From the cell containing the given text, extract its center point as [X, Y] coordinate. 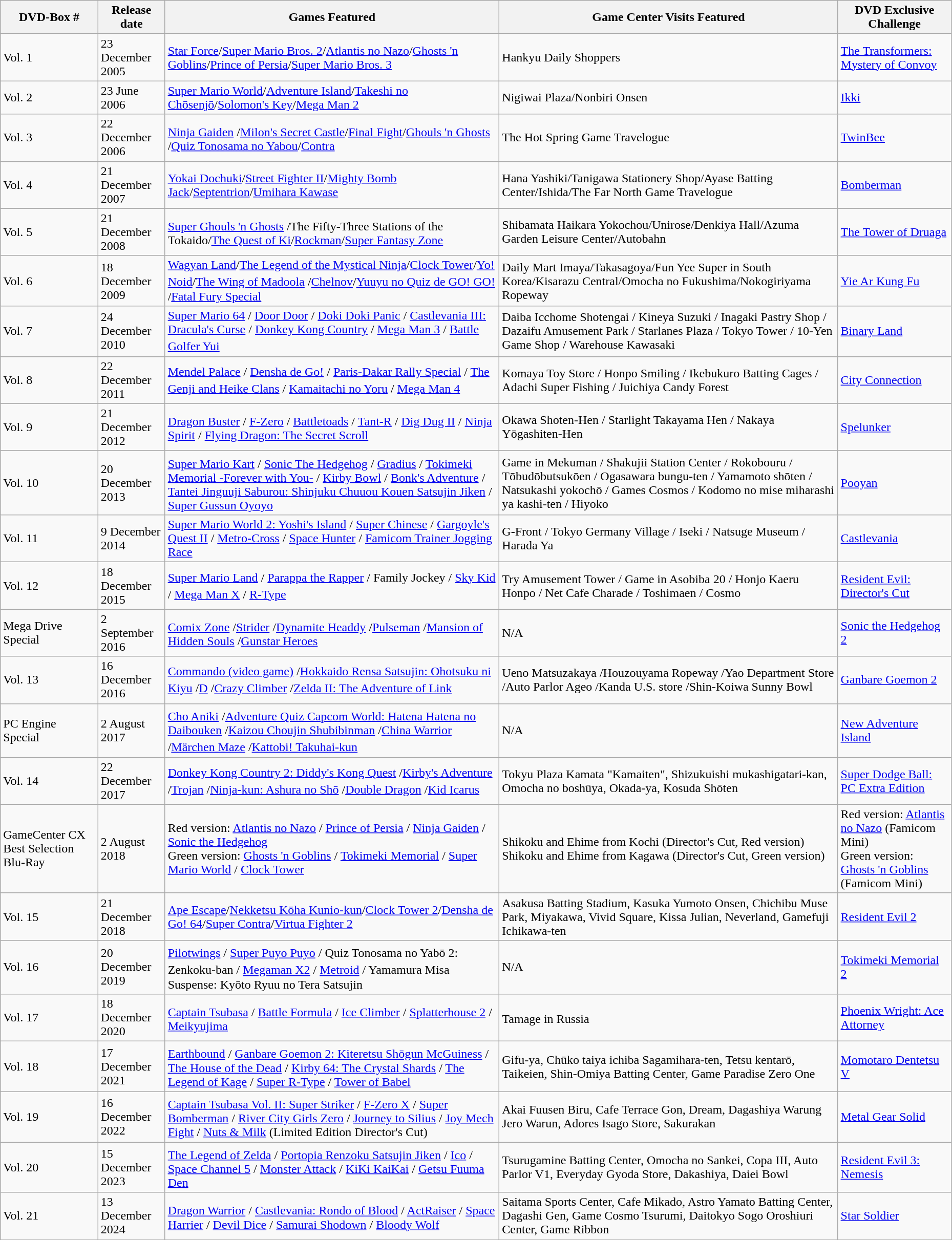
Vol. 7 [49, 332]
Wagyan Land/The Legend of the Mystical Ninja/Clock Tower/Yo! Noid/The Wing of Madoola /Chelnov/Yuuyu no Quiz de GO! GO! /Fatal Fury Special [332, 281]
Dragon Buster / F-Zero / Battletoads / Tant-R / Dig Dug II / Ninja Spirit / Flying Dragon: The Secret Scroll [332, 427]
20 December 2013 [131, 483]
Ape Escape/Nekketsu Kōha Kunio-kun/Clock Tower 2/Densha de Go! 64/Super Contra/Virtua Fighter 2 [332, 916]
Castlevania [894, 539]
Resident Evil 3: Nemesis [894, 1167]
2 September 2016 [131, 633]
The Legend of Zelda / Portopia Renzoku Satsujin Jiken / Ico / Space Channel 5 / Monster Attack / KiKi KaiKai / Getsu Fuuma Den [332, 1167]
16 December 2022 [131, 1117]
Cho Aniki /Adventure Quiz Capcom World: Hatena Hatena no Daibouken /Kaizou Choujin Shubibinman /China Warrior /Märchen Maze /Kattobi! Takuhai-kun [332, 730]
Phoenix Wright: Ace Attorney [894, 1017]
9 December 2014 [131, 539]
Game Center Visits Featured [669, 17]
Vol. 5 [49, 232]
Pilotwings / Super Puyo Puyo / Quiz Tonosama no Yabō 2: Zenkoku-ban / Megaman X2 / Metroid / Yamamura Misa Suspense: Kyōto Ryuu no Tera Satsujin [332, 967]
Asakusa Batting Stadium, Kasuka Yumoto Onsen, Chichibu Muse Park, Miyakawa, Vivid Square, Kissa Julian, Neverland, Gamefuji Ichikawa-ten [669, 916]
Ueno Matsuzakaya /Houzouyama Ropeway /Yao Department Store /Auto Parlor Ageo /Kanda U.S. store /Shin-Koiwa Sunny Bowl [669, 680]
22 December 2017 [131, 781]
15 December 2023 [131, 1167]
Hankyu Daily Shoppers [669, 57]
DVD Exclusive Challenge [894, 17]
Tamage in Russia [669, 1017]
Nigiwai Plaza/Nonbiri Onsen [669, 97]
Daily Mart Imaya/Takasagoya/Fun Yee Super in South Korea/Kisarazu Central/Omocha no Fukushima/Nokogiriyama Ropeway [669, 281]
Vol. 10 [49, 483]
Super Mario World 2: Yoshi's Island / Super Chinese / Gargoyle's Quest II / Metro-Cross / Space Hunter / Famicom Trainer Jogging Race [332, 539]
20 December 2019 [131, 967]
21 December 2018 [131, 916]
21 December 2008 [131, 232]
Bomberman [894, 185]
Commando (video game) /Hokkaido Rensa Satsujin: Ohotsuku ni Kiyu /D /Crazy Climber /Zelda II: The Adventure of Link [332, 680]
Vol. 16 [49, 967]
The Tower of Druaga [894, 232]
Vol. 19 [49, 1117]
17 December 2021 [131, 1067]
Tokyu Plaza Kamata "Kamaiten", Shizukuishi mukashigatari-kan, Omocha no boshūya, Okada-ya, Kosuda Shōten [669, 781]
Ganbare Goemon 2 [894, 680]
Mendel Palace / Densha de Go! / Paris-Dakar Rally Special / The Genji and Heike Clans / Kamaitachi no Yoru / Mega Man 4 [332, 380]
Tsurugamine Batting Center, Omocha no Sankei, Copa III, Auto Parlor V1, Everyday Gyoda Store, Dakashiya, Daiei Bowl [669, 1167]
GameCenter CX Best Selection Blu-Ray [49, 849]
Super Dodge Ball: PC Extra Edition [894, 781]
Try Amusement Tower / Game in Asobiba 20 / Honjo Kaeru Honpo / Net Cafe Charade / Toshimaen / Cosmo [669, 586]
Comix Zone /Strider /Dynamite Headdy /Pulseman /Mansion of Hidden Souls /Gunstar Heroes [332, 633]
Star Soldier [894, 1216]
Vol. 20 [49, 1167]
TwinBee [894, 138]
23 June 2006 [131, 97]
The Hot Spring Game Travelogue [669, 138]
DVD-Box # [49, 17]
Okawa Shoten-Hen / Starlight Takayama Hen / Nakaya Yōgashiten-Hen [669, 427]
Spelunker [894, 427]
Vol. 4 [49, 185]
18 December 2009 [131, 281]
Mega Drive Special [49, 633]
Vol. 3 [49, 138]
22 December 2011 [131, 380]
Yie Ar Kung Fu [894, 281]
Tokimeki Memorial 2 [894, 967]
23 December 2005 [131, 57]
Resident Evil 2 [894, 916]
Binary Land [894, 332]
Momotaro Dentetsu V [894, 1067]
Shikoku and Ehime from Kochi (Director's Cut, Red version)Shikoku and Ehime from Kagawa (Director's Cut, Green version) [669, 849]
Vol. 15 [49, 916]
Super Ghouls 'n Ghosts /The Fifty-Three Stations of the Tokaido/The Quest of Ki/Rockman/Super Fantasy Zone [332, 232]
Sonic the Hedgehog 2 [894, 633]
21 December 2012 [131, 427]
City Connection [894, 380]
Red version: Atlantis no Nazo (Famicom Mini)Green version: Ghosts 'n Goblins (Famicom Mini) [894, 849]
24 December 2010 [131, 332]
Yokai Dochuki/Street Fighter II/Mighty Bomb Jack/Septentrion/Umihara Kawase [332, 185]
Super Mario World/Adventure Island/Takeshi no Chōsenjō/Solomon's Key/Mega Man 2 [332, 97]
Donkey Kong Country 2: Diddy's Kong Quest /Kirby's Adventure /Trojan /Ninja-kun: Ashura no Shō /Double Dragon /Kid Icarus [332, 781]
2 August 2018 [131, 849]
Super Mario 64 / Door Door / Doki Doki Panic / Castlevania III: Dracula's Curse / Donkey Kong Country / Mega Man 3 / Battle Golfer Yui [332, 332]
Ninja Gaiden /Milon's Secret Castle/Final Fight/Ghouls 'n Ghosts /Quiz Tonosama no Yabou/Contra [332, 138]
Ikki [894, 97]
22 December 2006 [131, 138]
Resident Evil: Director's Cut [894, 586]
Shibamata Haikara Yokochou/Unirose/Denkiya Hall/Azuma Garden Leisure Center/Autobahn [669, 232]
The Transformers: Mystery of Convoy [894, 57]
13 December 2024 [131, 1216]
Super Mario Land / Parappa the Rapper / Family Jockey / Sky Kid / Mega Man X / R-Type [332, 586]
Metal Gear Solid [894, 1117]
Akai Fuusen Biru, Cafe Terrace Gon, Dream, Dagashiya Warung Jero Warun, Adores Isago Store, Sakurakan [669, 1117]
Star Force/Super Mario Bros. 2/Atlantis no Nazo/Ghosts 'n Goblins/Prince of Persia/Super Mario Bros. 3 [332, 57]
Vol. 17 [49, 1017]
Games Featured [332, 17]
Vol. 12 [49, 586]
Gifu-ya, Chūko taiya ichiba Sagamihara-ten, Tetsu kentarō, Taikeien, Shin-Omiya Batting Center, Game Paradise Zero One [669, 1067]
18 December 2015 [131, 586]
Vol. 9 [49, 427]
Vol. 6 [49, 281]
21 December 2007 [131, 185]
Komaya Toy Store / Honpo Smiling / Ikebukuro Batting Cages / Adachi Super Fishing / Juichiya Candy Forest [669, 380]
2 August 2017 [131, 730]
16 December 2016 [131, 680]
Vol. 14 [49, 781]
Saitama Sports Center, Cafe Mikado, Astro Yamato Batting Center, Dagashi Gen, Game Cosmo Tsurumi, Daitokyo Sogo Oroshiuri Center, Game Ribbon [669, 1216]
New Adventure Island [894, 730]
Vol. 8 [49, 380]
Vol. 18 [49, 1067]
Vol. 2 [49, 97]
Dragon Warrior / Castlevania: Rondo of Blood / ActRaiser / Space Harrier / Devil Dice / Samurai Shodown / Bloody Wolf [332, 1216]
Vol. 13 [49, 680]
Pooyan [894, 483]
18 December 2020 [131, 1017]
Vol. 1 [49, 57]
PC Engine Special [49, 730]
G-Front / Tokyo Germany Village / Iseki / Natsuge Museum / Harada Ya [669, 539]
Vol. 11 [49, 539]
Hana Yashiki/Tanigawa Stationery Shop/Ayase Batting Center/Ishida/The Far North Game Travelogue [669, 185]
Captain Tsubasa / Battle Formula / Ice Climber / Splatterhouse 2 / Meikyujima [332, 1017]
Vol. 21 [49, 1216]
Release date [131, 17]
